Capture the cell that displays the provided text and extract its (x, y) central coordinate. 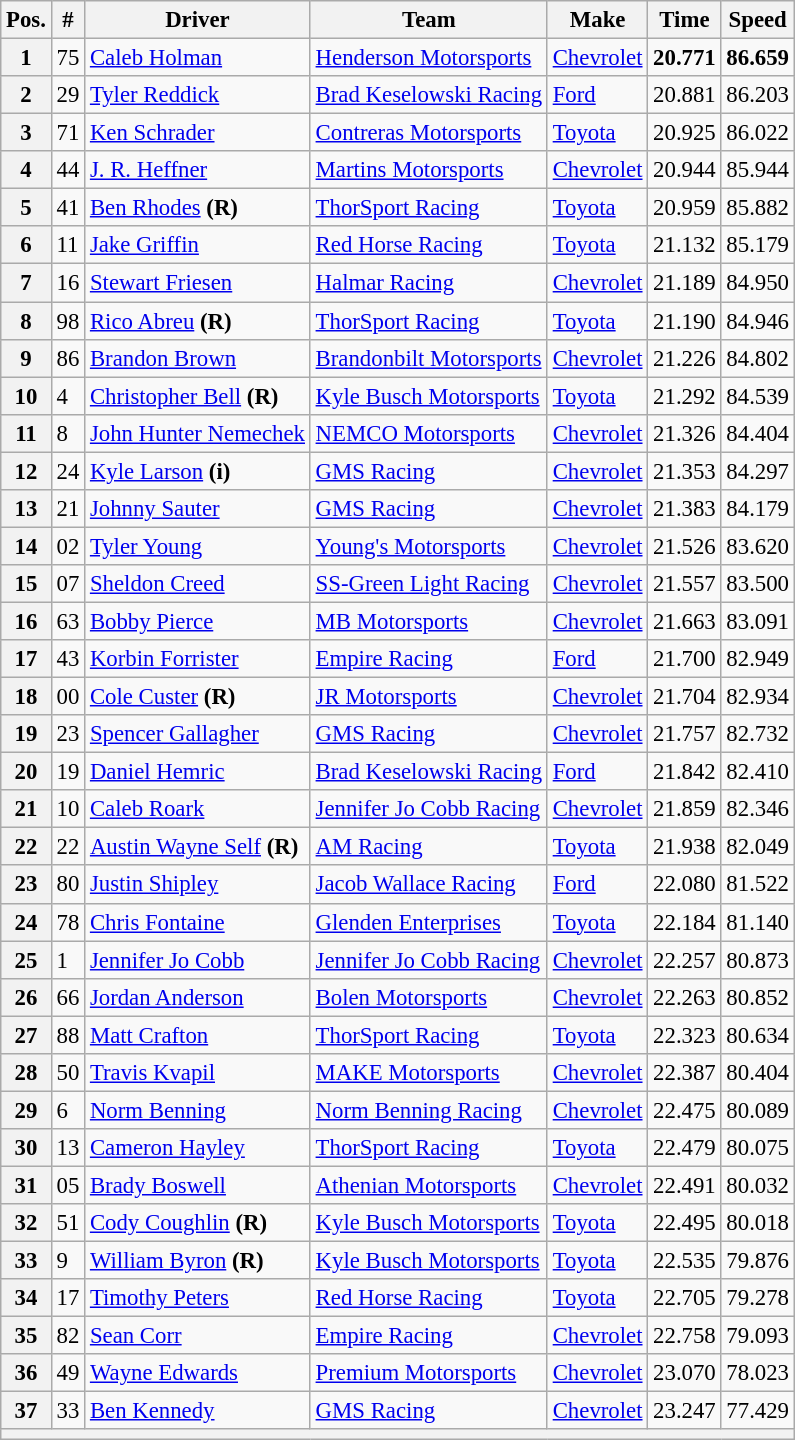
00 (68, 697)
32 (26, 1223)
86 (68, 358)
20.944 (684, 170)
05 (68, 1185)
21.189 (684, 283)
21.526 (684, 546)
Johnny Sauter (198, 509)
Time (684, 20)
Jennifer Jo Cobb (198, 960)
80.873 (758, 960)
83.500 (758, 584)
82 (68, 1336)
51 (68, 1223)
12 (26, 471)
Glenden Enterprises (428, 922)
Rico Abreu (R) (198, 321)
63 (68, 621)
30 (26, 1148)
50 (68, 1073)
20.771 (684, 58)
21.226 (684, 358)
22.758 (684, 1336)
84.950 (758, 283)
Justin Shipley (198, 885)
AM Racing (428, 847)
85.179 (758, 245)
25 (26, 960)
Ken Schrader (198, 133)
84.539 (758, 396)
84.404 (758, 433)
Athenian Motorsports (428, 1185)
79.093 (758, 1336)
35 (26, 1336)
Chris Fontaine (198, 922)
44 (68, 170)
21.757 (684, 734)
14 (26, 546)
Caleb Holman (198, 58)
22.705 (684, 1298)
Tyler Young (198, 546)
43 (68, 659)
20.881 (684, 95)
Daniel Hemric (198, 772)
34 (26, 1298)
23.247 (684, 1411)
79.278 (758, 1298)
Jake Griffin (198, 245)
84.946 (758, 321)
84.297 (758, 471)
80.075 (758, 1148)
22.475 (684, 1110)
80.089 (758, 1110)
80.634 (758, 1035)
MAKE Motorsports (428, 1073)
37 (26, 1411)
15 (26, 584)
85.882 (758, 208)
84.179 (758, 509)
Bobby Pierce (198, 621)
Matt Crafton (198, 1035)
Norm Benning Racing (428, 1110)
22.535 (684, 1261)
22.495 (684, 1223)
21.190 (684, 321)
Timothy Peters (198, 1298)
Ben Rhodes (R) (198, 208)
Jacob Wallace Racing (428, 885)
26 (26, 997)
22.263 (684, 997)
21.700 (684, 659)
36 (26, 1373)
Sean Corr (198, 1336)
Sheldon Creed (198, 584)
86.203 (758, 95)
Halmar Racing (428, 283)
79.876 (758, 1261)
5 (26, 208)
22.323 (684, 1035)
William Byron (R) (198, 1261)
21.663 (684, 621)
22.257 (684, 960)
80.852 (758, 997)
80.032 (758, 1185)
78 (68, 922)
31 (26, 1185)
81.140 (758, 922)
80.018 (758, 1223)
22.491 (684, 1185)
80.404 (758, 1073)
Young's Motorsports (428, 546)
82.949 (758, 659)
Brandon Brown (198, 358)
88 (68, 1035)
Cameron Hayley (198, 1148)
2 (26, 95)
Cody Coughlin (R) (198, 1223)
21.326 (684, 433)
John Hunter Nemechek (198, 433)
Stewart Friesen (198, 283)
21.938 (684, 847)
Bolen Motorsports (428, 997)
82.410 (758, 772)
21.859 (684, 809)
Henderson Motorsports (428, 58)
81.522 (758, 885)
82.732 (758, 734)
Christopher Bell (R) (198, 396)
Kyle Larson (i) (198, 471)
Korbin Forrister (198, 659)
83.091 (758, 621)
Martins Motorsports (428, 170)
# (68, 20)
23.070 (684, 1373)
NEMCO Motorsports (428, 433)
02 (68, 546)
82.346 (758, 809)
22.479 (684, 1148)
66 (68, 997)
80 (68, 885)
21.353 (684, 471)
Contreras Motorsports (428, 133)
7 (26, 283)
22.387 (684, 1073)
41 (68, 208)
JR Motorsports (428, 697)
21.292 (684, 396)
Pos. (26, 20)
07 (68, 584)
Ben Kennedy (198, 1411)
78.023 (758, 1373)
Caleb Roark (198, 809)
Austin Wayne Self (R) (198, 847)
98 (68, 321)
Brady Boswell (198, 1185)
20.959 (684, 208)
27 (26, 1035)
21.383 (684, 509)
Norm Benning (198, 1110)
86.022 (758, 133)
75 (68, 58)
Travis Kvapil (198, 1073)
21.557 (684, 584)
J. R. Heffner (198, 170)
21.842 (684, 772)
18 (26, 697)
Speed (758, 20)
Make (597, 20)
28 (26, 1073)
77.429 (758, 1411)
Team (428, 20)
49 (68, 1373)
Brandonbilt Motorsports (428, 358)
Spencer Gallagher (198, 734)
20.925 (684, 133)
83.620 (758, 546)
85.944 (758, 170)
86.659 (758, 58)
22.184 (684, 922)
71 (68, 133)
21.704 (684, 697)
22.080 (684, 885)
Premium Motorsports (428, 1373)
MB Motorsports (428, 621)
3 (26, 133)
Wayne Edwards (198, 1373)
82.934 (758, 697)
Driver (198, 20)
84.802 (758, 358)
21.132 (684, 245)
SS-Green Light Racing (428, 584)
Jordan Anderson (198, 997)
Cole Custer (R) (198, 697)
Tyler Reddick (198, 95)
82.049 (758, 847)
20 (26, 772)
